For the text-containing cell, return its midpoint in [X, Y] coordinate format. 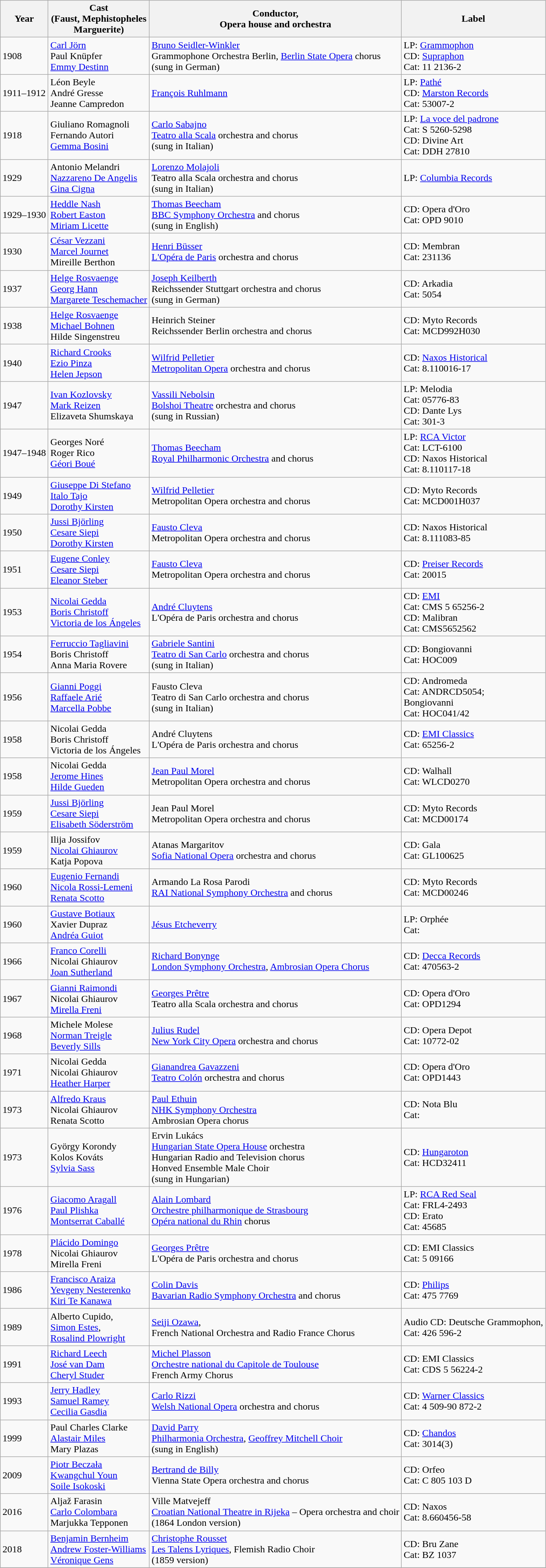
Georges PrêtreL'Opéra de Paris orchestra and chorus [276, 1253]
François Ruhlmann [276, 93]
CD: EMI ClassicsCat: 65256-2 [474, 739]
Julius RudelNew York City Opera orchestra and chorus [276, 1035]
Label [474, 19]
CD: Naxos HistoricalCat: 8.110016-17 [474, 363]
CD: Opera d'OroCat: OPD1294 [474, 998]
1929 [24, 178]
CD: Myto RecordsCat: MCD992H030 [474, 326]
LP: OrphéeCat: [474, 924]
Georges NoréRoger RicoGéori Boué [99, 453]
1954 [24, 655]
1947 [24, 405]
Ivan KozlovskyMark ReizenElizaveta Shumskaya [99, 405]
Jussi BjörlingCesare SiepiDorothy Kirsten [99, 533]
1951 [24, 570]
Carlo RizziWelsh National Opera orchestra and chorus [276, 1401]
Francisco AraizaYevgeny NesterenkoKiri Te Kanawa [99, 1290]
1993 [24, 1401]
Alberto Cupido,Simon Estes,Rosalind Plowright [99, 1327]
1953 [24, 612]
Helge RosvaengeMichael BohnenHilde Singenstreu [99, 326]
Giacomo AragallPaul PlishkaMontserrat Caballé [99, 1211]
LP: RCA Red SealCat: FRL4-2493CD: EratoCat: 45685 [474, 1211]
Helge RosvaengeGeorg HannMargarete Teschemacher [99, 289]
1967 [24, 998]
CD: Bru ZaneCat: BZ 1037 [474, 1549]
Conductor,Opera house and orchestra [276, 19]
CD: ArkadiaCat: 5054 [474, 289]
1978 [24, 1253]
1918 [24, 135]
CD: OrfeoCat: C 805 103 D [474, 1475]
Léon BeyleAndré GresseJeanne Campredon [99, 93]
Armando La Rosa ParodiRAI National Symphony Orchestra and chorus [276, 887]
Eugenio FernandiNicola Rossi-LemeniRenata Scotto [99, 887]
Ilija JossifovNicolai GhiaurovKatja Popova [99, 850]
1937 [24, 289]
Alfredo KrausNicolai GhiaurovRenata Scotto [99, 1110]
Richard LeechJosé van DamCheryl Studer [99, 1364]
LP: RCA VictorCat: LCT-6100 CD: Naxos HistoricalCat: 8.110117-18 [474, 453]
Seiji Ozawa,French National Orchestra and Radio France Chorus [276, 1327]
Atanas MargaritovSofia National Opera orchestra and chorus [276, 850]
1947–1948 [24, 453]
Alain LombardOrchestre philharmonique de StrasbourgOpéra national du Rhin chorus [276, 1211]
Gabriele SantiniTeatro di San Carlo orchestra and chorus(sung in Italian) [276, 655]
Giuliano RomagnoliFernando AutoriGemma Bosini [99, 135]
LP: PathéCD: Marston RecordsCat: 53007-2 [474, 93]
Ville MatvejeffCroatian National Theatre in Rijeka – Opera orchestra and choir (1864 London version) [276, 1512]
CD: GalaCat: GL100625 [474, 850]
1956 [24, 697]
1999 [24, 1438]
1908 [24, 56]
CD: Nota BluCat: [474, 1110]
Year [24, 19]
1989 [24, 1327]
Henri BüsserL'Opéra de Paris orchestra and chorus [276, 252]
CD: ChandosCat: 3014(3) [474, 1438]
Lorenzo MolajoliTeatro alla Scala orchestra and chorus(sung in Italian) [276, 178]
Piotr BeczałaKwangchul YounSoile Isokoski [99, 1475]
CD: EMI ClassicsCat: 5 09166 [474, 1253]
2016 [24, 1512]
CD: Decca RecordsCat: 470563-2 [474, 961]
1971 [24, 1072]
CD: Opera d'OroCat: OPD 9010 [474, 215]
1930 [24, 252]
CD: AndromedaCat: ANDRCD5054;BongiovanniCat: HOC041/42 [474, 697]
CD: Warner ClassicsCat: 4 509-90 872-2 [474, 1401]
LP: La voce del padroneCat: S 5260-5298CD: Divine ArtCat: DDH 27810 [474, 135]
1968 [24, 1035]
1911–1912 [24, 93]
2018 [24, 1549]
Gustave BotiauxXavier DuprazAndréa Guiot [99, 924]
Carlo SabajnoTeatro alla Scala orchestra and chorus(sung in Italian) [276, 135]
Antonio MelandriNazzareno De AngelisGina Cigna [99, 178]
Nicolai GeddaJerome HinesHilde Gueden [99, 776]
CD: EMICat: CMS 5 65256-2CD: MalibranCat: CMS5652562 [474, 612]
Georges PrêtreTeatro alla Scala orchestra and chorus [276, 998]
1940 [24, 363]
CD: Myto RecordsCat: MCD001H037 [474, 495]
Michele MoleseNorman TreigleBeverly Sills [99, 1035]
Heinrich SteinerReichssender Berlin orchestra and chorus [276, 326]
CD: WalhallCat: WLCD0270 [474, 776]
Colin DavisBavarian Radio Symphony Orchestra and chorus [276, 1290]
1991 [24, 1364]
Thomas BeechamBBC Symphony Orchestra and chorus(sung in English) [276, 215]
Benjamin BernheimAndrew Foster-WilliamsVéronique Gens [99, 1549]
Joseph KeilberthReichssender Stuttgart orchestra and chorus(sung in German) [276, 289]
CD: Opera d'OroCat: OPD1443 [474, 1072]
Gianni PoggiRaffaele AriéMarcella Pobbe [99, 697]
Aljaž FarasinCarlo ColombaraMarjukka Tepponen [99, 1512]
1938 [24, 326]
CD: Myto RecordsCat: MCD00174 [474, 813]
Eugene ConleyCesare SiepiEleanor Steber [99, 570]
CD: PhilipsCat: 475 7769 [474, 1290]
Richard BonyngeLondon Symphony Orchestra, Ambrosian Opera Chorus [276, 961]
György KorondyKolos KovátsSylvia Sass [99, 1158]
Plácido DomingoNicolai GhiaurovMirella Freni [99, 1253]
1966 [24, 961]
Franco CorelliNicolai GhiaurovJoan Sutherland [99, 961]
Richard CrooksEzio PinzaHelen Jepson [99, 363]
1950 [24, 533]
2009 [24, 1475]
Bertrand de BillyVienna State Opera orchestra and chorus [276, 1475]
César VezzaniMarcel JournetMireille Berthon [99, 252]
Paul EthuinNHK Symphony OrchestraAmbrosian Opera chorus [276, 1110]
CD: Preiser RecordsCat: 20015 [474, 570]
Gianandrea GavazzeniTeatro Colón orchestra and chorus [276, 1072]
Jussi BjörlingCesare SiepiElisabeth Söderström [99, 813]
Giuseppe Di StefanoItalo TajoDorothy Kirsten [99, 495]
Jésus Etcheverry [276, 924]
CD: NaxosCat: 8.660456-58 [474, 1512]
David ParryPhilharmonia Orchestra, Geoffrey Mitchell Choir(sung in English) [276, 1438]
CD: Naxos HistoricalCat: 8.111083-85 [474, 533]
LP: GrammophonCD: SupraphonCat: 11 2136-2 [474, 56]
CD: Opera DepotCat: 10772-02 [474, 1035]
CD: EMI ClassicsCat: CDS 5 56224-2 [474, 1364]
LP: MelodiaCat: 05776-83CD: Dante LysCat: 301-3 [474, 405]
Cast(Faust, MephistophelesMarguerite) [99, 19]
Ervin LukácsHungarian State Opera House orchestraHungarian Radio and Television chorusHonved Ensemble Male Choir(sung in Hungarian) [276, 1158]
Heddle NashRobert EastonMiriam Licette [99, 215]
CD: Myto RecordsCat: MCD00246 [474, 887]
CD: BongiovanniCat: HOC009 [474, 655]
Fausto ClevaTeatro di San Carlo orchestra and chorus(sung in Italian) [276, 697]
1949 [24, 495]
Paul Charles ClarkeAlastair MilesMary Plazas [99, 1438]
CD: MembranCat: 231136 [474, 252]
Nicolai GeddaNicolai GhiaurovHeather Harper [99, 1072]
Audio CD: Deutsche Grammophon,Cat: 426 596-2 [474, 1327]
Christophe RoussetLes Talens Lyriques, Flemish Radio Choir(1859 version) [276, 1549]
Ferruccio TagliaviniBoris ChristoffAnna Maria Rovere [99, 655]
LP: Columbia Records [474, 178]
Gianni RaimondiNicolai GhiaurovMirella Freni [99, 998]
1976 [24, 1211]
CD: HungarotonCat: HCD32411 [474, 1158]
1986 [24, 1290]
Thomas BeechamRoyal Philharmonic Orchestra and chorus [276, 453]
Carl JörnPaul KnüpferEmmy Destinn [99, 56]
Vassili NebolsinBolshoi Theatre orchestra and chorus(sung in Russian) [276, 405]
Jerry HadleySamuel RameyCecilia Gasdia [99, 1401]
Bruno Seidler-WinklerGrammophone Orchestra Berlin, Berlin State Opera chorus(sung in German) [276, 56]
1929–1930 [24, 215]
Michel PlassonOrchestre national du Capitole de ToulouseFrench Army Chorus [276, 1364]
